From the cell containing the given text, extract its center point as [X, Y] coordinate. 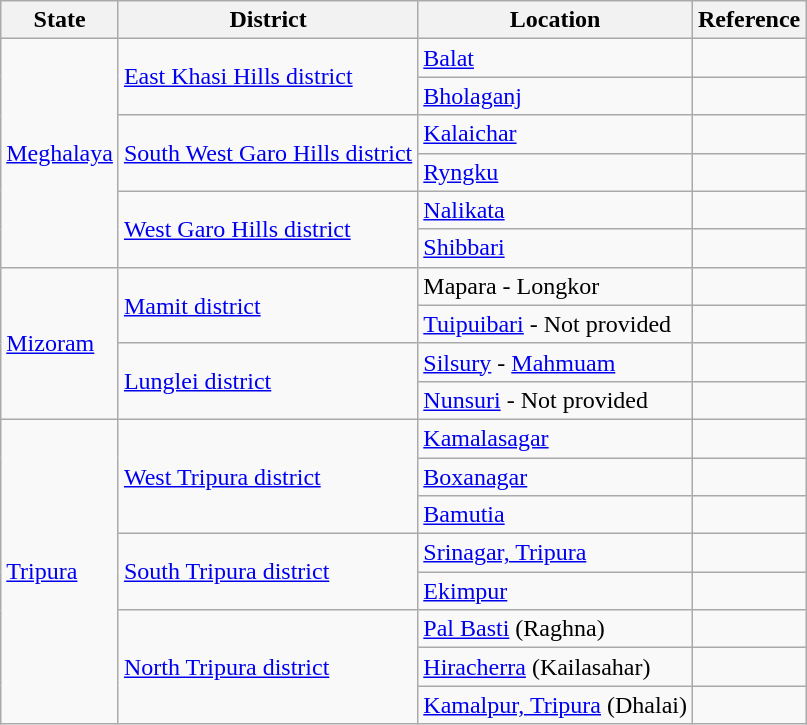
Ekimpur [556, 591]
Hiracherra (Kailasahar) [556, 667]
North Tripura district [268, 667]
South Tripura district [268, 572]
Srinagar, Tripura [556, 553]
Boxanagar [556, 477]
Meghalaya [60, 153]
East Khasi Hills district [268, 77]
Mamit district [268, 305]
Nalikata [556, 210]
West Garo Hills district [268, 229]
Kamalpur, Tripura (Dhalai) [556, 705]
Bholaganj [556, 96]
Balat [556, 58]
Kalaichar [556, 134]
Reference [750, 20]
Location [556, 20]
Mizoram [60, 343]
District [268, 20]
State [60, 20]
Nunsuri - Not provided [556, 400]
Lunglei district [268, 381]
Kamalasagar [556, 438]
Tripura [60, 571]
Shibbari [556, 248]
Tuipuibari - Not provided [556, 324]
Ryngku [556, 172]
Mapara - Longkor [556, 286]
Bamutia [556, 515]
West Tripura district [268, 476]
Silsury - Mahmuam [556, 362]
Pal Basti (Raghna) [556, 629]
South West Garo Hills district [268, 153]
